Identify which cell holds the provided text, then report its (x, y) central coordinate. 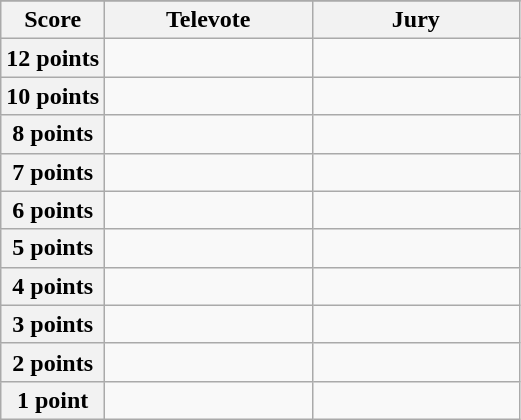
4 points (53, 286)
6 points (53, 210)
12 points (53, 58)
3 points (53, 324)
10 points (53, 96)
Jury (416, 20)
8 points (53, 134)
Score (53, 20)
1 point (53, 400)
2 points (53, 362)
5 points (53, 248)
Televote (209, 20)
7 points (53, 172)
